Output the [x, y] coordinate of the center of the cell containing the given text.  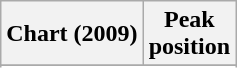
Peakposition [189, 34]
Chart (2009) [72, 34]
